Detect which cell encompasses the target text, then output its (X, Y) center coordinate. 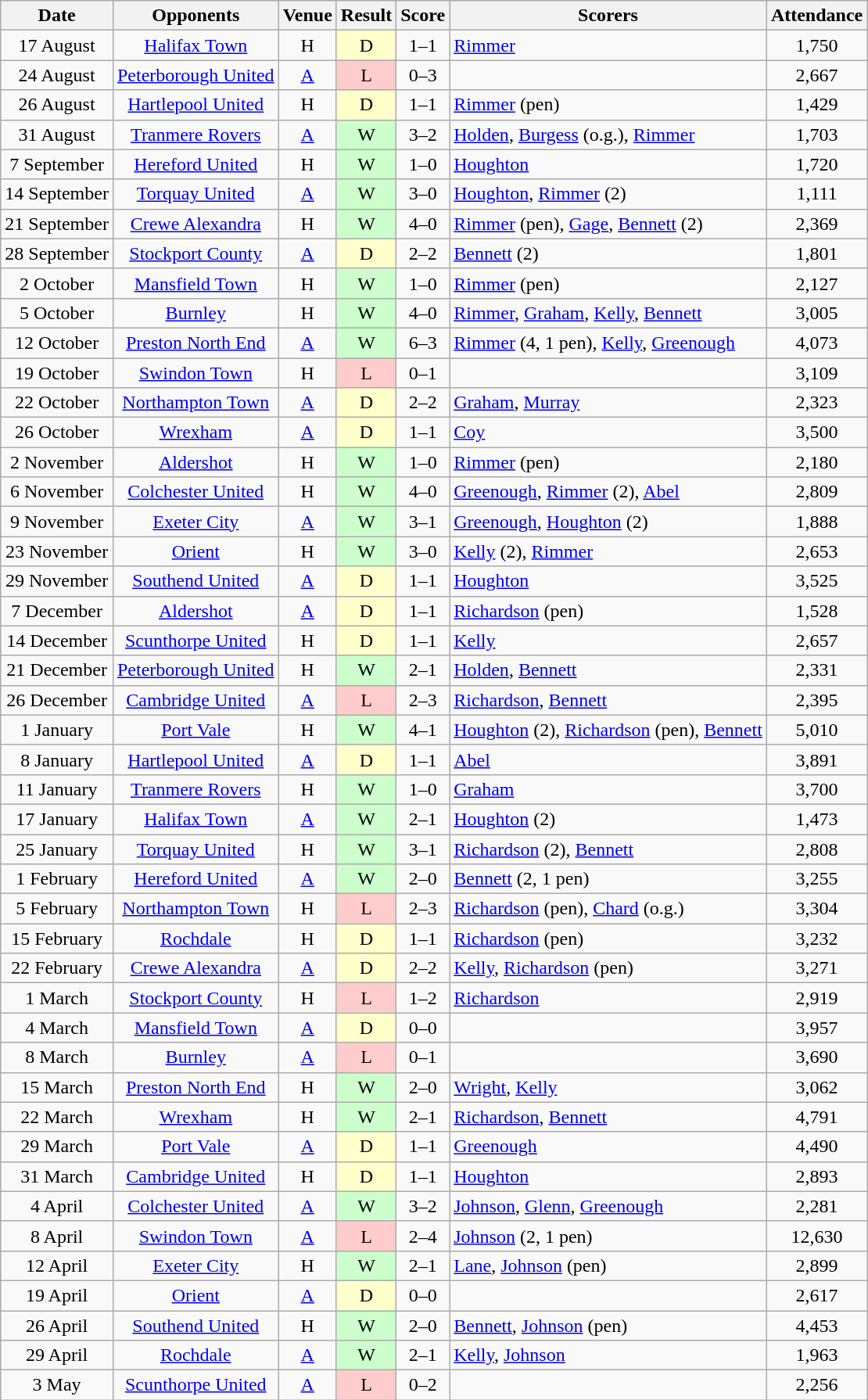
26 April (57, 1326)
29 April (57, 1355)
Graham, Murray (608, 403)
Richardson (pen), Chard (o.g.) (608, 909)
1,528 (816, 611)
Result (366, 16)
Score (423, 16)
6 November (57, 492)
2,281 (816, 1206)
Kelly, Richardson (pen) (608, 968)
1,720 (816, 164)
15 March (57, 1087)
Date (57, 16)
9 November (57, 522)
2,657 (816, 641)
2,256 (816, 1385)
7 December (57, 611)
3,525 (816, 581)
2 November (57, 462)
Kelly (608, 641)
2–4 (423, 1236)
1 February (57, 879)
11 January (57, 789)
6–3 (423, 343)
2,893 (816, 1176)
Bennett (2, 1 pen) (608, 879)
Opponents (195, 16)
Holden, Burgess (o.g.), Rimmer (608, 135)
Holden, Bennett (608, 670)
4 April (57, 1206)
Graham (608, 789)
5,010 (816, 730)
1,703 (816, 135)
Rimmer, Graham, Kelly, Bennett (608, 313)
Johnson, Glenn, Greenough (608, 1206)
1,473 (816, 819)
Bennett (2) (608, 253)
1,750 (816, 45)
14 December (57, 641)
Richardson (608, 998)
Wright, Kelly (608, 1087)
Houghton (2), Richardson (pen), Bennett (608, 730)
Abel (608, 759)
3,062 (816, 1087)
Coy (608, 433)
3,690 (816, 1057)
Scorers (608, 16)
Greenough, Rimmer (2), Abel (608, 492)
12 October (57, 343)
0–3 (423, 75)
17 August (57, 45)
29 March (57, 1147)
Richardson (2), Bennett (608, 849)
3,005 (816, 313)
3,700 (816, 789)
2,369 (816, 224)
Kelly (2), Rimmer (608, 551)
4,791 (816, 1117)
3 May (57, 1385)
5 February (57, 909)
31 August (57, 135)
2,180 (816, 462)
3,500 (816, 433)
Rimmer (pen), Gage, Bennett (2) (608, 224)
Kelly, Johnson (608, 1355)
3,109 (816, 373)
3,232 (816, 939)
0–2 (423, 1385)
1 March (57, 998)
2,809 (816, 492)
28 September (57, 253)
1,801 (816, 253)
19 April (57, 1295)
Johnson (2, 1 pen) (608, 1236)
Houghton, Rimmer (2) (608, 194)
1,429 (816, 105)
8 April (57, 1236)
2,653 (816, 551)
Rimmer (4, 1 pen), Kelly, Greenough (608, 343)
24 August (57, 75)
5 October (57, 313)
2,331 (816, 670)
31 March (57, 1176)
2,899 (816, 1265)
1,888 (816, 522)
7 September (57, 164)
2,127 (816, 283)
8 January (57, 759)
2,808 (816, 849)
21 September (57, 224)
22 March (57, 1117)
25 January (57, 849)
21 December (57, 670)
2,667 (816, 75)
8 March (57, 1057)
3,304 (816, 909)
4,453 (816, 1326)
17 January (57, 819)
14 September (57, 194)
2,323 (816, 403)
2,919 (816, 998)
2 October (57, 283)
1,111 (816, 194)
Venue (307, 16)
Greenough, Houghton (2) (608, 522)
4,490 (816, 1147)
Attendance (816, 16)
19 October (57, 373)
23 November (57, 551)
1 January (57, 730)
22 February (57, 968)
Greenough (608, 1147)
3,255 (816, 879)
1–2 (423, 998)
Rimmer (608, 45)
3,957 (816, 1028)
3,891 (816, 759)
12 April (57, 1265)
Houghton (2) (608, 819)
29 November (57, 581)
4 March (57, 1028)
1,963 (816, 1355)
2,617 (816, 1295)
26 December (57, 700)
22 October (57, 403)
12,630 (816, 1236)
Lane, Johnson (pen) (608, 1265)
26 August (57, 105)
4–1 (423, 730)
3,271 (816, 968)
15 February (57, 939)
26 October (57, 433)
4,073 (816, 343)
Bennett, Johnson (pen) (608, 1326)
2,395 (816, 700)
